From the cell containing the given text, extract its center point as (x, y) coordinate. 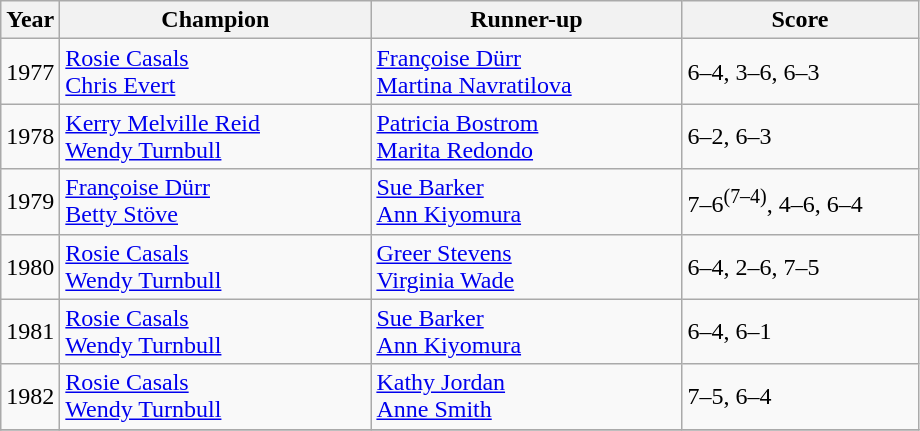
Greer Stevens Virginia Wade (526, 266)
1977 (30, 72)
Patricia Bostrom Marita Redondo (526, 136)
6–4, 3–6, 6–3 (800, 72)
Françoise Dürr Martina Navratilova (526, 72)
6–4, 6–1 (800, 332)
Year (30, 20)
1978 (30, 136)
6–4, 2–6, 7–5 (800, 266)
Score (800, 20)
Kathy Jordan Anne Smith (526, 396)
7–5, 6–4 (800, 396)
Françoise Dürr Betty Stöve (216, 202)
1981 (30, 332)
Champion (216, 20)
Runner-up (526, 20)
1982 (30, 396)
7–6(7–4), 4–6, 6–4 (800, 202)
1979 (30, 202)
6–2, 6–3 (800, 136)
Kerry Melville Reid Wendy Turnbull (216, 136)
Rosie Casals Chris Evert (216, 72)
1980 (30, 266)
